Determine the [x, y] coordinate at the center of the cell enclosing the given text.  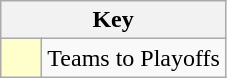
Teams to Playoffs [134, 58]
Key [114, 20]
